Locate the cell with the specified text and output its [x, y] center coordinate. 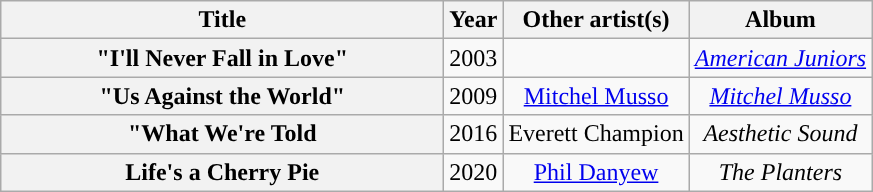
2009 [474, 96]
"I'll Never Fall in Love" [222, 58]
American Juniors [780, 58]
Aesthetic Sound [780, 134]
2016 [474, 134]
Phil Danyew [596, 172]
Album [780, 20]
"Us Against the World" [222, 96]
The Planters [780, 172]
2003 [474, 58]
Title [222, 20]
Other artist(s) [596, 20]
Life's a Cherry Pie [222, 172]
"What We're Told [222, 134]
Everett Champion [596, 134]
2020 [474, 172]
Year [474, 20]
